Search for the cell housing the specified text and yield its (x, y) center coordinate. 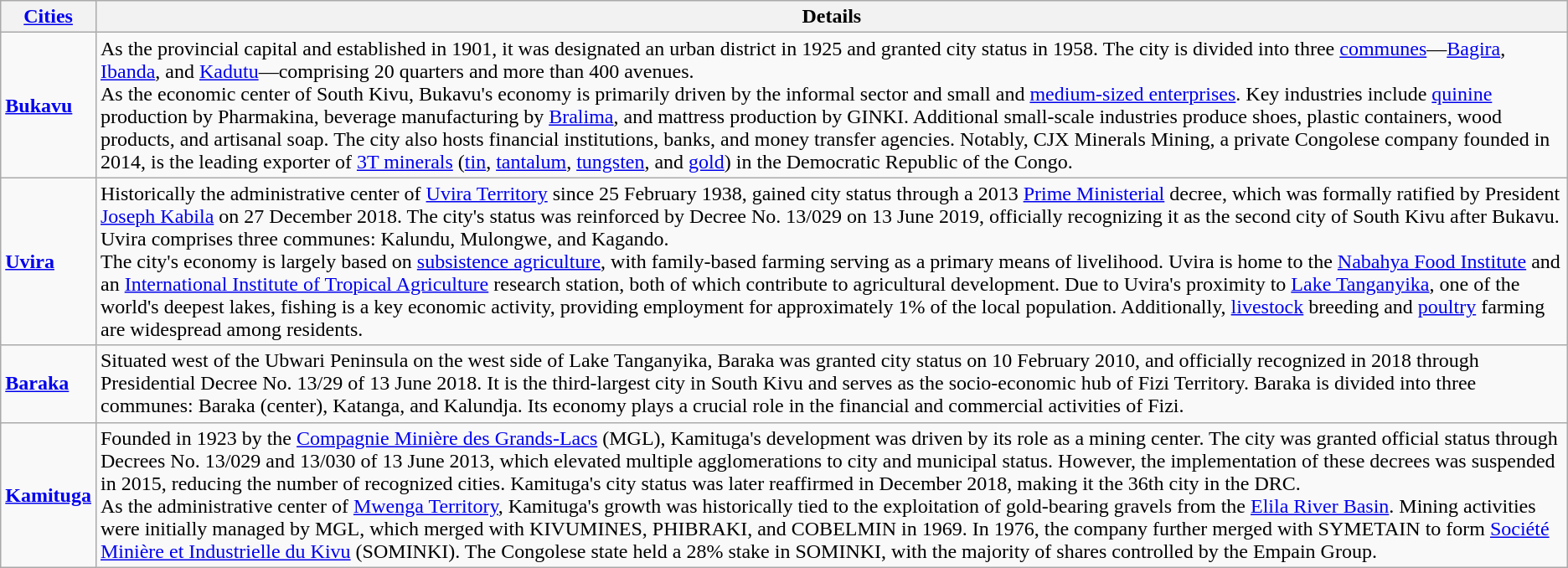
Uvira (49, 261)
Cities (49, 17)
Kamituga (49, 494)
Details (831, 17)
Baraka (49, 384)
Bukavu (49, 106)
